Detect which cell encompasses the target text, then output its (X, Y) center coordinate. 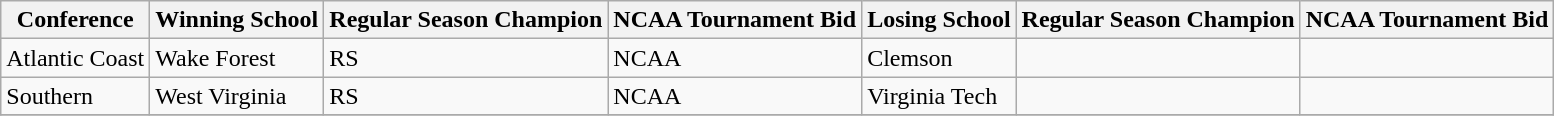
Losing School (939, 20)
Southern (76, 96)
Clemson (939, 58)
Wake Forest (237, 58)
Atlantic Coast (76, 58)
Conference (76, 20)
West Virginia (237, 96)
Winning School (237, 20)
Virginia Tech (939, 96)
